Pinpoint the cell where the given text exists, returning its [x, y] midpoint coordinate. 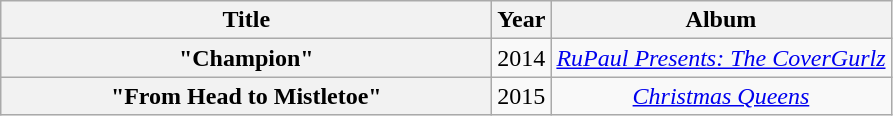
"From Head to Mistletoe" [246, 96]
Title [246, 20]
Year [522, 20]
Album [721, 20]
2014 [522, 58]
RuPaul Presents: The CoverGurlz [721, 58]
Christmas Queens [721, 96]
"Champion" [246, 58]
2015 [522, 96]
